Locate the cell with the specified text and output its (x, y) center coordinate. 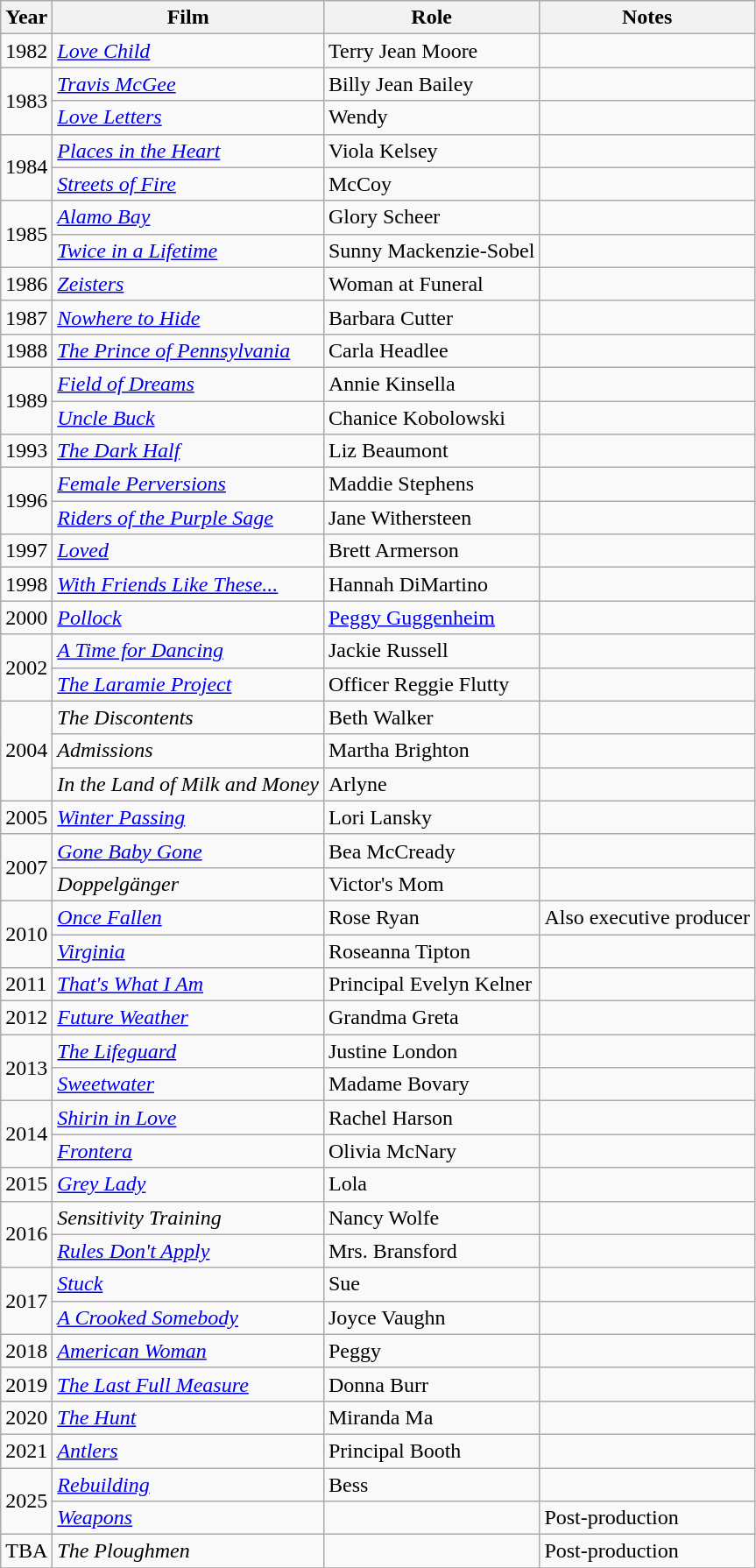
Winter Passing (188, 817)
The Prince of Pennsylvania (188, 350)
Sweetwater (188, 1084)
Woman at Funeral (431, 284)
Once Fallen (188, 917)
Sensitivity Training (188, 1218)
Bea McCready (431, 851)
1989 (26, 400)
Peggy (431, 1351)
2016 (26, 1234)
The Hunt (188, 1417)
Principal Evelyn Kelner (431, 985)
Chanice Kobolowski (431, 418)
A Crooked Somebody (188, 1317)
Grandma Greta (431, 1018)
2007 (26, 867)
1986 (26, 284)
Justine London (431, 1051)
Barbara Cutter (431, 317)
Officer Reggie Flutty (431, 684)
Joyce Vaughn (431, 1317)
Antlers (188, 1451)
2015 (26, 1184)
Field of Dreams (188, 384)
Stuck (188, 1284)
2017 (26, 1301)
Also executive producer (647, 917)
Pollock (188, 618)
Rose Ryan (431, 917)
Doppelgänger (188, 884)
Carla Headlee (431, 350)
Lori Lansky (431, 817)
2002 (26, 667)
Billy Jean Bailey (431, 84)
Uncle Buck (188, 418)
Places in the Heart (188, 151)
Twice in a Lifetime (188, 251)
Alamo Bay (188, 217)
Weapons (188, 1518)
Riders of the Purple Sage (188, 518)
Rebuilding (188, 1485)
A Time for Dancing (188, 651)
Admissions (188, 751)
Annie Kinsella (431, 384)
Rules Don't Apply (188, 1251)
Olivia McNary (431, 1151)
Loved (188, 551)
1998 (26, 584)
1993 (26, 451)
1984 (26, 167)
2012 (26, 1018)
Miranda Ma (431, 1417)
Victor's Mom (431, 884)
Travis McGee (188, 84)
2005 (26, 817)
Liz Beaumont (431, 451)
Nowhere to Hide (188, 317)
Mrs. Bransford (431, 1251)
Jane Withersteen (431, 518)
Wendy (431, 117)
Sue (431, 1284)
2013 (26, 1068)
In the Land of Milk and Money (188, 784)
2020 (26, 1417)
Maddie Stephens (431, 484)
Glory Scheer (431, 217)
1982 (26, 51)
1983 (26, 101)
Role (431, 18)
Virginia (188, 950)
Terry Jean Moore (431, 51)
2018 (26, 1351)
Streets of Fire (188, 184)
1997 (26, 551)
Rachel Harson (431, 1118)
1996 (26, 501)
American Woman (188, 1351)
Sunny Mackenzie-Sobel (431, 251)
2025 (26, 1501)
Zeisters (188, 284)
Brett Armerson (431, 551)
2021 (26, 1451)
The Ploughmen (188, 1551)
The Discontents (188, 717)
2010 (26, 934)
2000 (26, 618)
Martha Brighton (431, 751)
Lola (431, 1184)
Shirin in Love (188, 1118)
Bess (431, 1485)
1988 (26, 350)
McCoy (431, 184)
Jackie Russell (431, 651)
Beth Walker (431, 717)
Hannah DiMartino (431, 584)
Grey Lady (188, 1184)
With Friends Like These... (188, 584)
Future Weather (188, 1018)
Viola Kelsey (431, 151)
Year (26, 18)
Principal Booth (431, 1451)
Film (188, 18)
1985 (26, 234)
Notes (647, 18)
The Last Full Measure (188, 1384)
Nancy Wolfe (431, 1218)
The Laramie Project (188, 684)
2011 (26, 985)
Love Letters (188, 117)
Arlyne (431, 784)
TBA (26, 1551)
2019 (26, 1384)
Frontera (188, 1151)
Gone Baby Gone (188, 851)
Love Child (188, 51)
Madame Bovary (431, 1084)
Donna Burr (431, 1384)
That's What I Am (188, 985)
2004 (26, 751)
2014 (26, 1134)
1987 (26, 317)
The Lifeguard (188, 1051)
Roseanna Tipton (431, 950)
The Dark Half (188, 451)
Peggy Guggenheim (431, 618)
Female Perversions (188, 484)
